For the text-containing cell, return its midpoint in (x, y) coordinate format. 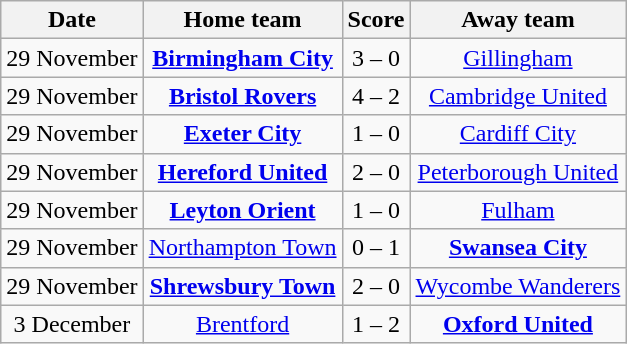
Bristol Rovers (242, 96)
Northampton Town (242, 248)
Shrewsbury Town (242, 286)
0 – 1 (376, 248)
Gillingham (518, 58)
Fulham (518, 210)
1 – 2 (376, 324)
Cambridge United (518, 96)
3 December (72, 324)
3 – 0 (376, 58)
Birmingham City (242, 58)
Brentford (242, 324)
Swansea City (518, 248)
Leyton Orient (242, 210)
Date (72, 20)
Peterborough United (518, 172)
Wycombe Wanderers (518, 286)
Exeter City (242, 134)
Hereford United (242, 172)
Score (376, 20)
Oxford United (518, 324)
Home team (242, 20)
Away team (518, 20)
Cardiff City (518, 134)
4 – 2 (376, 96)
